From the cell containing the given text, extract its center point as (X, Y) coordinate. 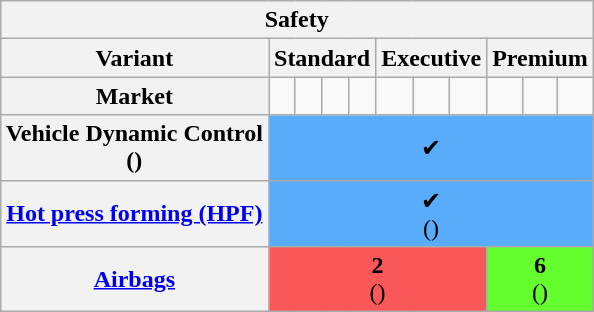
2() (377, 280)
Vehicle Dynamic Control () (134, 148)
Variant (134, 58)
Premium (540, 58)
Standard (322, 58)
Hot press forming (HPF) (134, 214)
✔ (430, 148)
Market (134, 96)
Airbags (134, 280)
Safety (296, 20)
Executive (432, 58)
✔() (430, 214)
6() (540, 280)
